Identify which cell holds the provided text, then report its [X, Y] central coordinate. 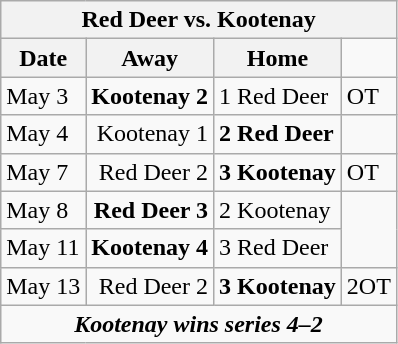
3 Red Deer [278, 248]
Kootenay 4 [150, 248]
Away [150, 58]
Red Deer 3 [150, 210]
2OT [368, 286]
Date [44, 58]
Home [278, 58]
May 11 [44, 248]
2 Kootenay [278, 210]
May 13 [44, 286]
May 3 [44, 96]
Kootenay 1 [150, 134]
Kootenay 2 [150, 96]
May 8 [44, 210]
2 Red Deer [278, 134]
Kootenay wins series 4–2 [199, 324]
May 4 [44, 134]
Red Deer vs. Kootenay [199, 20]
May 7 [44, 172]
1 Red Deer [278, 96]
